From the cell containing the given text, extract its center point as [X, Y] coordinate. 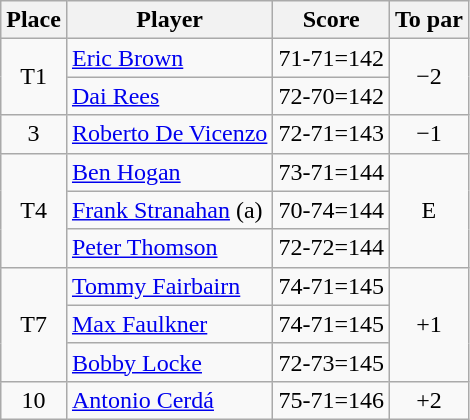
T4 [34, 210]
Player [169, 20]
+1 [430, 324]
Score [332, 20]
Ben Hogan [169, 172]
T7 [34, 324]
Max Faulkner [169, 324]
Tommy Fairbairn [169, 286]
E [430, 210]
Frank Stranahan (a) [169, 210]
−1 [430, 134]
Eric Brown [169, 58]
70-74=144 [332, 210]
−2 [430, 77]
71-71=142 [332, 58]
72-72=144 [332, 248]
3 [34, 134]
Antonio Cerdá [169, 400]
73-71=144 [332, 172]
10 [34, 400]
Peter Thomson [169, 248]
72-70=142 [332, 96]
To par [430, 20]
+2 [430, 400]
72-71=143 [332, 134]
Bobby Locke [169, 362]
75-71=146 [332, 400]
72-73=145 [332, 362]
T1 [34, 77]
Dai Rees [169, 96]
Roberto De Vicenzo [169, 134]
Place [34, 20]
